Extract the [x, y] coordinate from the center of the cell holding the provided text.  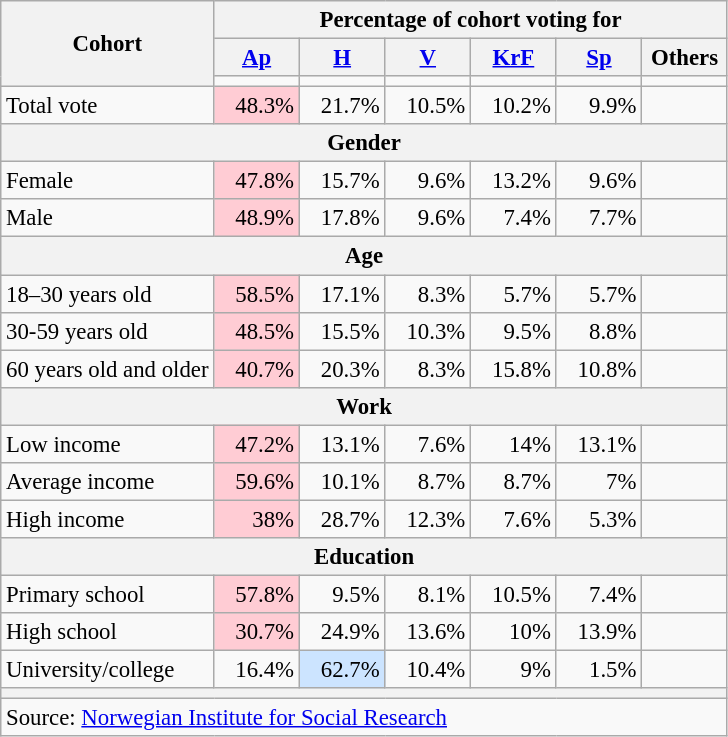
Low income [108, 444]
8.1% [428, 594]
40.7% [257, 369]
Education [364, 557]
57.8% [257, 594]
10.1% [342, 482]
7.7% [599, 219]
14% [514, 444]
10.4% [428, 670]
7% [599, 482]
62.7% [342, 670]
30.7% [257, 632]
Cohort [108, 44]
28.7% [342, 519]
10.3% [428, 331]
21.7% [342, 106]
9% [514, 670]
18–30 years old [108, 294]
13.6% [428, 632]
13.9% [599, 632]
38% [257, 519]
KrF [514, 58]
Gender [364, 143]
High school [108, 632]
24.9% [342, 632]
Age [364, 256]
Source: Norwegian Institute for Social Research [364, 718]
Ap [257, 58]
10.8% [599, 369]
15.8% [514, 369]
58.5% [257, 294]
Percentage of cohort voting for [471, 20]
15.5% [342, 331]
17.8% [342, 219]
10% [514, 632]
Work [364, 406]
48.9% [257, 219]
16.4% [257, 670]
Average income [108, 482]
47.8% [257, 181]
59.6% [257, 482]
Primary school [108, 594]
Total vote [108, 106]
Male [108, 219]
10.2% [514, 106]
48.3% [257, 106]
8.8% [599, 331]
1.5% [599, 670]
University/college [108, 670]
30-59 years old [108, 331]
60 years old and older [108, 369]
5.3% [599, 519]
47.2% [257, 444]
High income [108, 519]
Sp [599, 58]
15.7% [342, 181]
9.9% [599, 106]
H [342, 58]
13.2% [514, 181]
V [428, 58]
Others [685, 58]
20.3% [342, 369]
48.5% [257, 331]
17.1% [342, 294]
Female [108, 181]
12.3% [428, 519]
